Extract the [x, y] coordinate from the center of the cell holding the provided text.  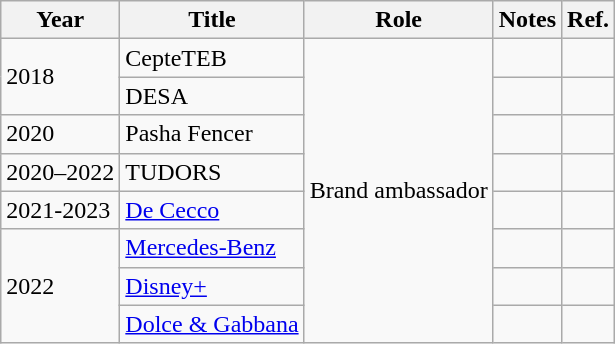
Dolce & Gabbana [212, 324]
Brand ambassador [398, 191]
Year [60, 20]
DESA [212, 96]
2021-2023 [60, 210]
CepteTEB [212, 58]
2020–2022 [60, 172]
Ref. [588, 20]
Role [398, 20]
2020 [60, 134]
Disney+ [212, 286]
TUDORS [212, 172]
2018 [60, 77]
Pasha Fencer [212, 134]
Mercedes-Benz [212, 248]
2022 [60, 286]
Title [212, 20]
De Cecco [212, 210]
Notes [527, 20]
